Output the [x, y] coordinate of the center of the cell containing the given text.  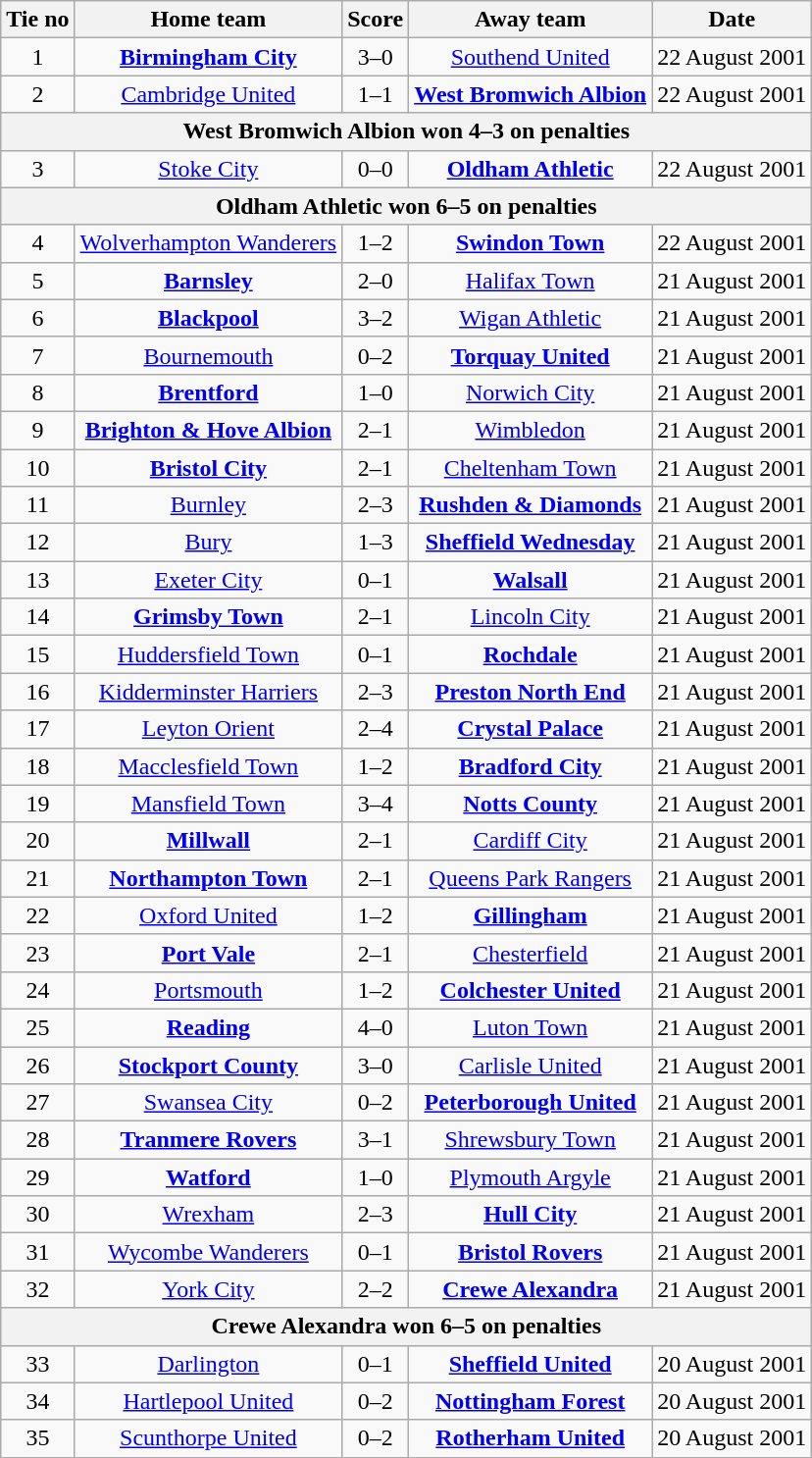
Crewe Alexandra won 6–5 on penalties [406, 1327]
Crystal Palace [531, 729]
3 [37, 169]
West Bromwich Albion [531, 94]
Stockport County [208, 1065]
Swindon Town [531, 243]
26 [37, 1065]
Crewe Alexandra [531, 1289]
Halifax Town [531, 281]
Bournemouth [208, 355]
1–1 [376, 94]
Cardiff City [531, 841]
2–2 [376, 1289]
Peterborough United [531, 1103]
25 [37, 1027]
Reading [208, 1027]
7 [37, 355]
Date [732, 20]
Plymouth Argyle [531, 1177]
24 [37, 990]
22 [37, 915]
Kidderminster Harriers [208, 692]
32 [37, 1289]
Watford [208, 1177]
0–0 [376, 169]
York City [208, 1289]
16 [37, 692]
Macclesfield Town [208, 766]
1–3 [376, 543]
6 [37, 318]
Leyton Orient [208, 729]
10 [37, 468]
12 [37, 543]
30 [37, 1215]
Bristol City [208, 468]
33 [37, 1364]
29 [37, 1177]
13 [37, 580]
Northampton Town [208, 878]
14 [37, 617]
Exeter City [208, 580]
Tranmere Rovers [208, 1140]
19 [37, 804]
Tie no [37, 20]
31 [37, 1252]
35 [37, 1438]
Wycombe Wanderers [208, 1252]
Wolverhampton Wanderers [208, 243]
21 [37, 878]
Walsall [531, 580]
15 [37, 654]
Hartlepool United [208, 1401]
Southend United [531, 57]
Shrewsbury Town [531, 1140]
Rochdale [531, 654]
Brentford [208, 392]
Portsmouth [208, 990]
1 [37, 57]
4–0 [376, 1027]
Oldham Athletic [531, 169]
Notts County [531, 804]
Birmingham City [208, 57]
2 [37, 94]
3–1 [376, 1140]
Swansea City [208, 1103]
Preston North End [531, 692]
Huddersfield Town [208, 654]
2–4 [376, 729]
11 [37, 505]
Carlisle United [531, 1065]
Luton Town [531, 1027]
Norwich City [531, 392]
9 [37, 430]
17 [37, 729]
8 [37, 392]
West Bromwich Albion won 4–3 on penalties [406, 131]
Bradford City [531, 766]
Blackpool [208, 318]
Cambridge United [208, 94]
Colchester United [531, 990]
Queens Park Rangers [531, 878]
Darlington [208, 1364]
Sheffield Wednesday [531, 543]
Sheffield United [531, 1364]
Oldham Athletic won 6–5 on penalties [406, 206]
28 [37, 1140]
34 [37, 1401]
Home team [208, 20]
Grimsby Town [208, 617]
Wigan Athletic [531, 318]
Gillingham [531, 915]
Torquay United [531, 355]
Away team [531, 20]
Rotherham United [531, 1438]
Rushden & Diamonds [531, 505]
Bury [208, 543]
Score [376, 20]
Hull City [531, 1215]
Bristol Rovers [531, 1252]
Brighton & Hove Albion [208, 430]
27 [37, 1103]
5 [37, 281]
Burnley [208, 505]
Mansfield Town [208, 804]
Millwall [208, 841]
3–4 [376, 804]
Nottingham Forest [531, 1401]
Cheltenham Town [531, 468]
Wrexham [208, 1215]
2–0 [376, 281]
Lincoln City [531, 617]
Wimbledon [531, 430]
Scunthorpe United [208, 1438]
Chesterfield [531, 953]
Oxford United [208, 915]
3–2 [376, 318]
23 [37, 953]
Stoke City [208, 169]
Barnsley [208, 281]
18 [37, 766]
20 [37, 841]
Port Vale [208, 953]
4 [37, 243]
